Search for the cell housing the specified text and yield its (x, y) center coordinate. 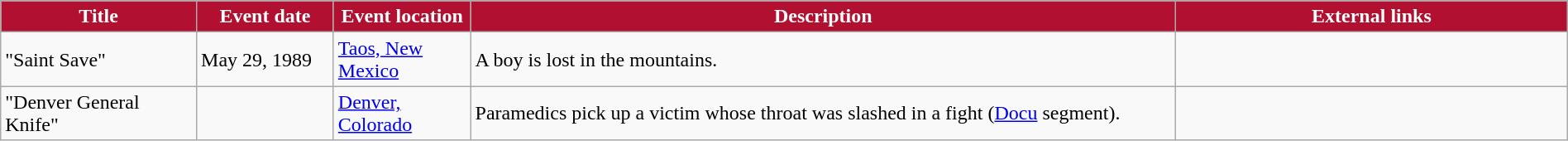
Title (99, 17)
"Saint Save" (99, 60)
Event date (265, 17)
Taos, New Mexico (402, 60)
May 29, 1989 (265, 60)
"Denver General Knife" (99, 113)
Paramedics pick up a victim whose throat was slashed in a fight (Docu segment). (824, 113)
Description (824, 17)
External links (1372, 17)
Denver, Colorado (402, 113)
A boy is lost in the mountains. (824, 60)
Event location (402, 17)
